For the text-containing cell, return its midpoint in [x, y] coordinate format. 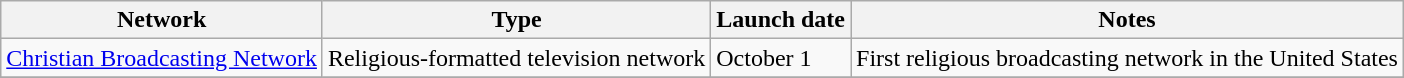
October 1 [781, 58]
Network [162, 20]
Religious-formatted television network [516, 58]
Launch date [781, 20]
Notes [1126, 20]
Type [516, 20]
First religious broadcasting network in the United States [1126, 58]
Christian Broadcasting Network [162, 58]
